Detect which cell encompasses the target text, then output its [X, Y] center coordinate. 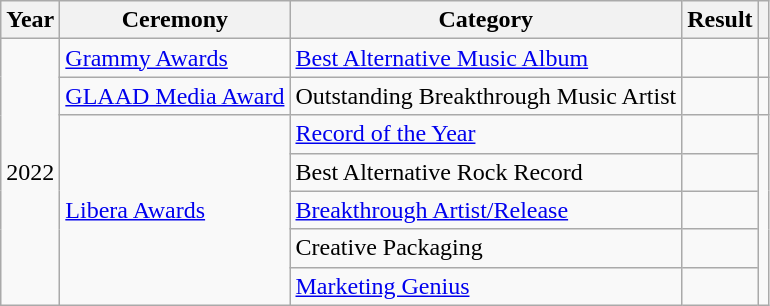
Result [720, 20]
GLAAD Media Award [175, 96]
Libera Awards [175, 210]
Best Alternative Music Album [486, 58]
Breakthrough Artist/Release [486, 210]
Ceremony [175, 20]
2022 [30, 172]
Year [30, 20]
Record of the Year [486, 134]
Category [486, 20]
Creative Packaging [486, 248]
Grammy Awards [175, 58]
Best Alternative Rock Record [486, 172]
Outstanding Breakthrough Music Artist [486, 96]
Marketing Genius [486, 286]
